Search for the cell housing the specified text and yield its [X, Y] center coordinate. 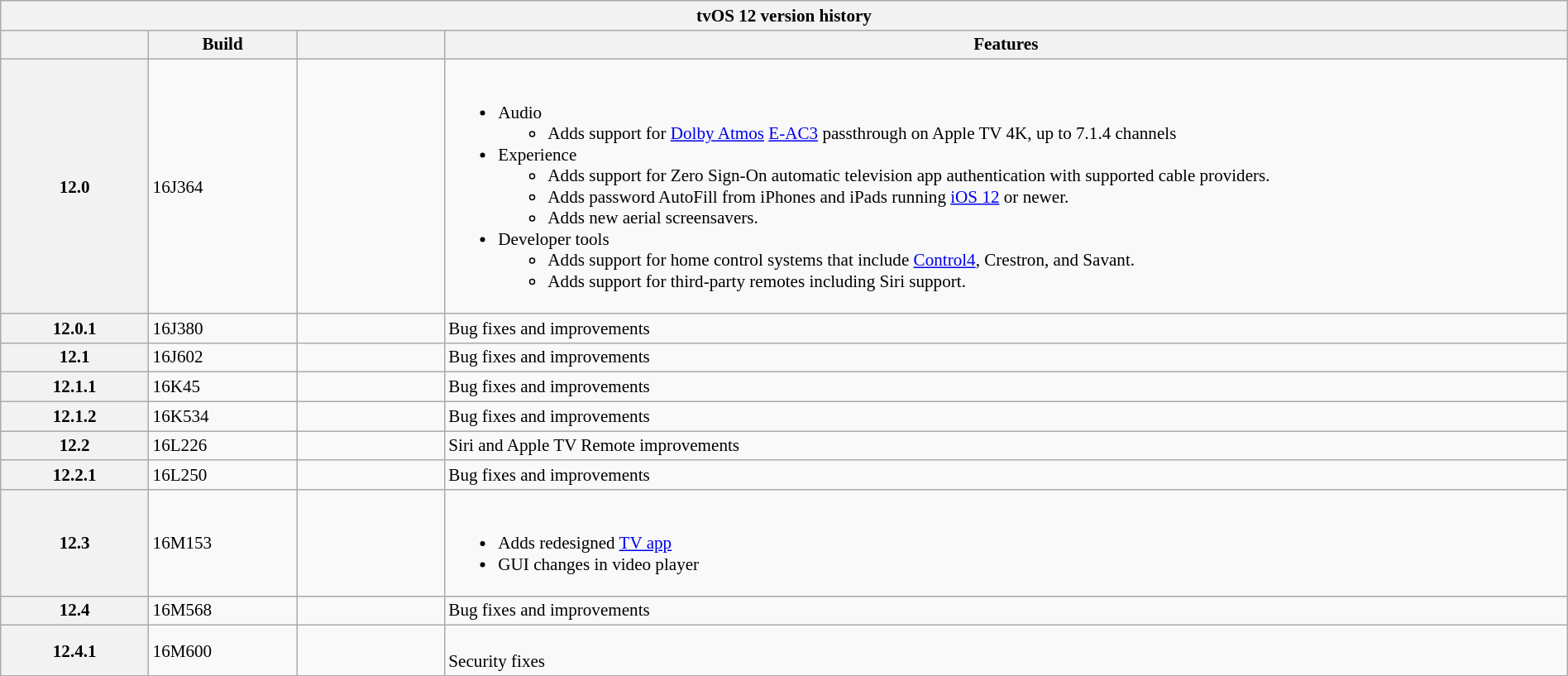
Build [223, 45]
12.3 [74, 543]
Security fixes [1006, 650]
Features [1006, 45]
Adds redesigned TV appGUI changes in video player [1006, 543]
16K534 [223, 415]
12.4.1 [74, 650]
16L226 [223, 445]
12.2 [74, 445]
16M600 [223, 650]
tvOS 12 version history [784, 15]
Siri and Apple TV Remote improvements [1006, 445]
16K45 [223, 387]
12.2.1 [74, 475]
16M568 [223, 611]
12.4 [74, 611]
16L250 [223, 475]
16J602 [223, 357]
12.0.1 [74, 328]
16M153 [223, 543]
16J364 [223, 187]
16J380 [223, 328]
12.1.1 [74, 387]
12.1 [74, 357]
12.1.2 [74, 415]
12.0 [74, 187]
